Pinpoint the cell where the given text exists, returning its (X, Y) midpoint coordinate. 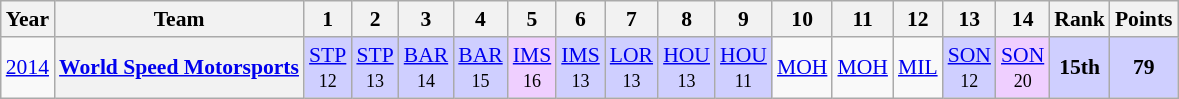
STP13 (374, 68)
Rank (1080, 19)
10 (802, 19)
BAR15 (480, 68)
IMS16 (532, 68)
79 (1144, 68)
SON12 (970, 68)
SON20 (1022, 68)
HOU13 (686, 68)
8 (686, 19)
9 (744, 19)
Points (1144, 19)
World Speed Motorsports (179, 68)
BAR14 (426, 68)
2014 (28, 68)
12 (918, 19)
1 (328, 19)
MIL (918, 68)
3 (426, 19)
4 (480, 19)
15th (1080, 68)
14 (1022, 19)
Team (179, 19)
IMS13 (580, 68)
Year (28, 19)
2 (374, 19)
7 (632, 19)
11 (862, 19)
5 (532, 19)
13 (970, 19)
HOU11 (744, 68)
STP12 (328, 68)
6 (580, 19)
LOR13 (632, 68)
